Output the (X, Y) coordinate of the center of the cell containing the given text.  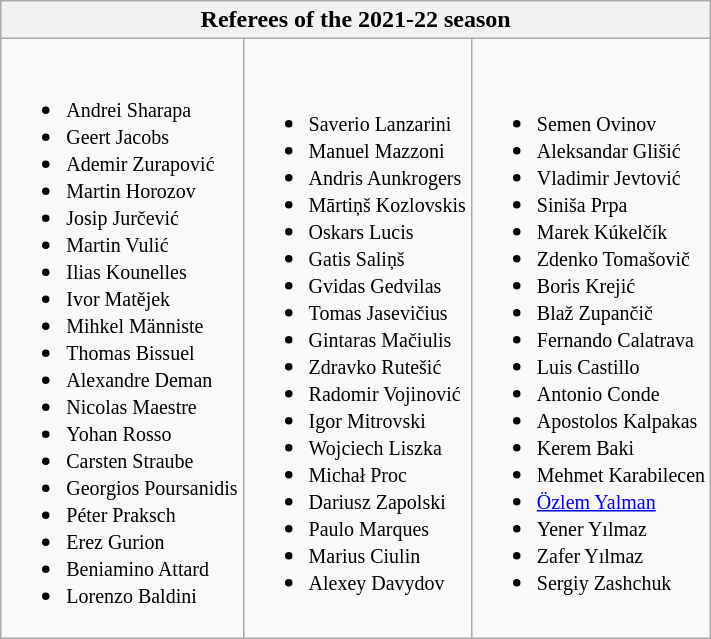
Referees of the 2021-22 season (356, 20)
